From the cell containing the given text, extract its center point as (X, Y) coordinate. 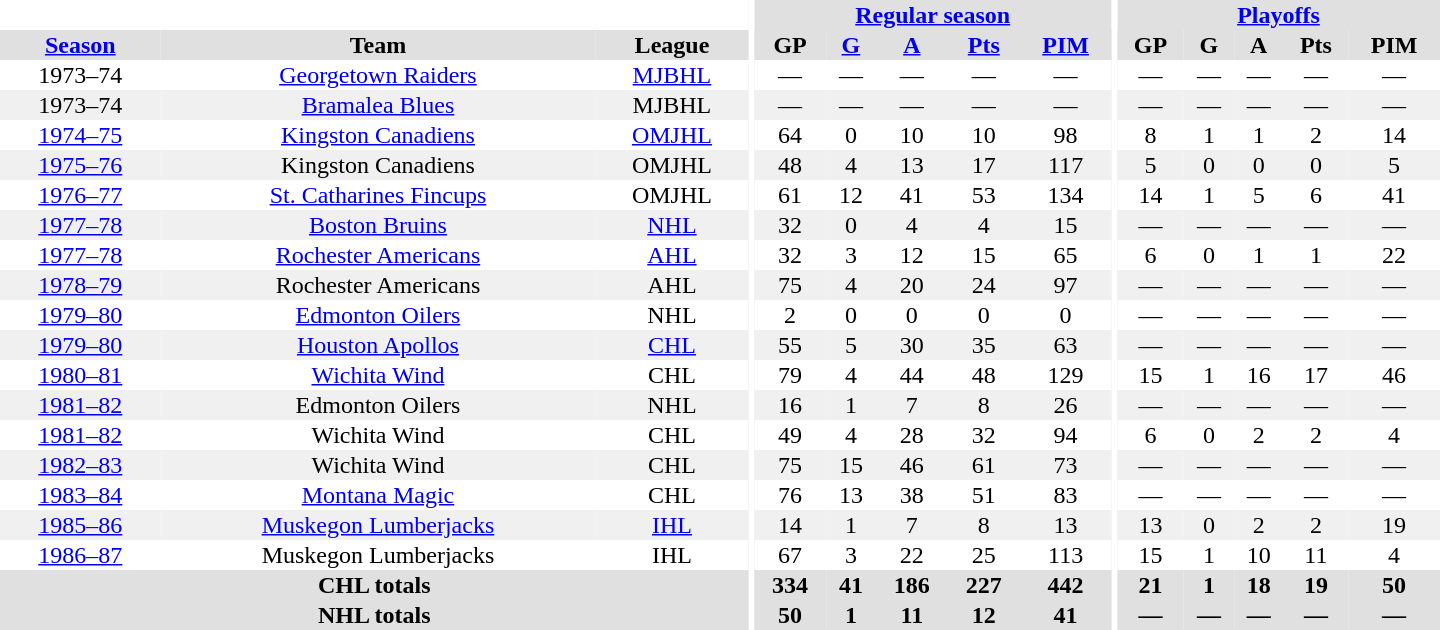
53 (984, 195)
44 (912, 375)
442 (1066, 585)
117 (1066, 165)
113 (1066, 555)
64 (790, 135)
Houston Apollos (378, 345)
Boston Bruins (378, 225)
Bramalea Blues (378, 105)
NHL totals (374, 615)
Montana Magic (378, 495)
1978–79 (80, 285)
League (672, 45)
38 (912, 495)
20 (912, 285)
1976–77 (80, 195)
98 (1066, 135)
25 (984, 555)
79 (790, 375)
26 (1066, 405)
28 (912, 435)
1980–81 (80, 375)
73 (1066, 465)
83 (1066, 495)
65 (1066, 255)
94 (1066, 435)
1983–84 (80, 495)
24 (984, 285)
30 (912, 345)
76 (790, 495)
97 (1066, 285)
St. Catharines Fincups (378, 195)
Season (80, 45)
1986–87 (80, 555)
1982–83 (80, 465)
129 (1066, 375)
49 (790, 435)
51 (984, 495)
186 (912, 585)
334 (790, 585)
Georgetown Raiders (378, 75)
Playoffs (1278, 15)
21 (1150, 585)
18 (1259, 585)
1975–76 (80, 165)
227 (984, 585)
67 (790, 555)
1974–75 (80, 135)
1985–86 (80, 525)
63 (1066, 345)
134 (1066, 195)
Team (378, 45)
Regular season (932, 15)
55 (790, 345)
35 (984, 345)
CHL totals (374, 585)
